Identify which cell holds the provided text, then report its [X, Y] central coordinate. 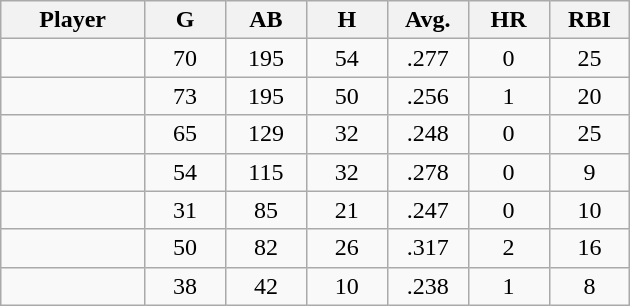
AB [266, 20]
73 [186, 96]
HR [508, 20]
.277 [428, 58]
.247 [428, 210]
42 [266, 286]
2 [508, 248]
H [346, 20]
.248 [428, 134]
26 [346, 248]
.256 [428, 96]
38 [186, 286]
21 [346, 210]
G [186, 20]
Player [73, 20]
129 [266, 134]
82 [266, 248]
115 [266, 172]
8 [590, 286]
.317 [428, 248]
9 [590, 172]
20 [590, 96]
.278 [428, 172]
Avg. [428, 20]
16 [590, 248]
.238 [428, 286]
70 [186, 58]
85 [266, 210]
31 [186, 210]
65 [186, 134]
RBI [590, 20]
